Capture the cell that displays the provided text and extract its [x, y] central coordinate. 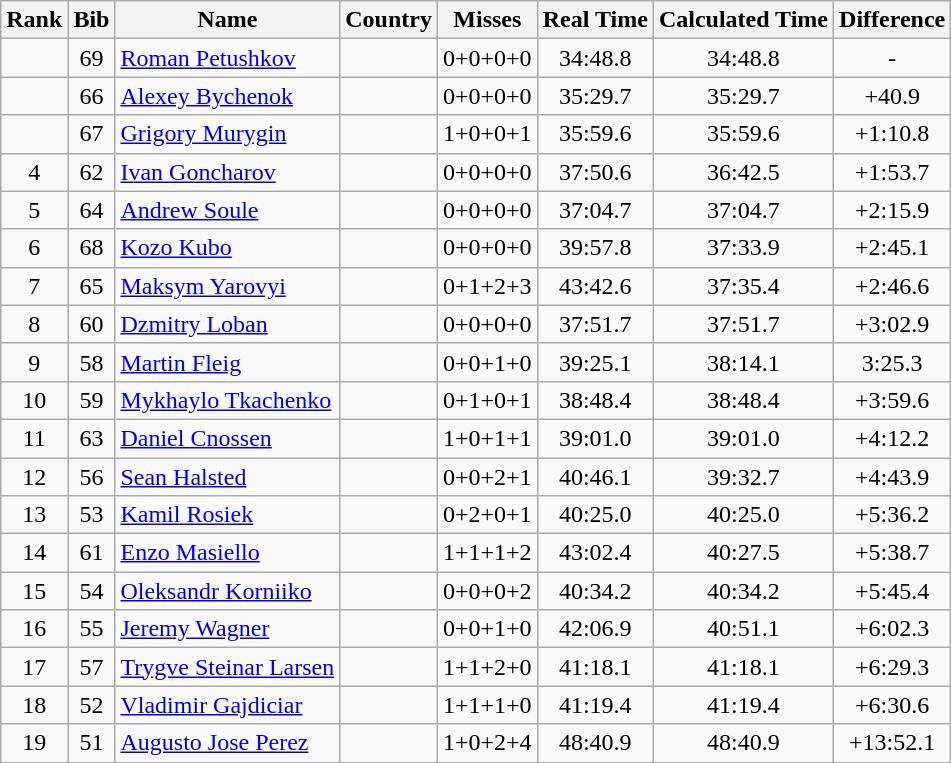
Bib [92, 20]
39:32.7 [743, 477]
Trygve Steinar Larsen [228, 667]
+6:30.6 [892, 705]
4 [34, 172]
59 [92, 400]
17 [34, 667]
5 [34, 210]
Dzmitry Loban [228, 324]
Kamil Rosiek [228, 515]
Country [389, 20]
1+0+1+1 [487, 438]
+4:43.9 [892, 477]
+6:02.3 [892, 629]
+13:52.1 [892, 743]
+40.9 [892, 96]
Augusto Jose Perez [228, 743]
Real Time [595, 20]
69 [92, 58]
19 [34, 743]
53 [92, 515]
Name [228, 20]
+2:46.6 [892, 286]
Daniel Cnossen [228, 438]
0+1+0+1 [487, 400]
37:33.9 [743, 248]
54 [92, 591]
Kozo Kubo [228, 248]
Enzo Masiello [228, 553]
3:25.3 [892, 362]
+3:02.9 [892, 324]
12 [34, 477]
13 [34, 515]
36:42.5 [743, 172]
60 [92, 324]
8 [34, 324]
37:35.4 [743, 286]
15 [34, 591]
43:42.6 [595, 286]
56 [92, 477]
Ivan Goncharov [228, 172]
Vladimir Gajdiciar [228, 705]
1+1+1+0 [487, 705]
Jeremy Wagner [228, 629]
64 [92, 210]
+2:45.1 [892, 248]
16 [34, 629]
9 [34, 362]
14 [34, 553]
1+0+0+1 [487, 134]
52 [92, 705]
6 [34, 248]
39:25.1 [595, 362]
Oleksandr Korniiko [228, 591]
Rank [34, 20]
1+0+2+4 [487, 743]
7 [34, 286]
39:57.8 [595, 248]
Maksym Yarovyi [228, 286]
Roman Petushkov [228, 58]
0+2+0+1 [487, 515]
+6:29.3 [892, 667]
40:46.1 [595, 477]
+1:53.7 [892, 172]
Martin Fleig [228, 362]
61 [92, 553]
1+1+1+2 [487, 553]
Calculated Time [743, 20]
63 [92, 438]
Sean Halsted [228, 477]
68 [92, 248]
+3:59.6 [892, 400]
0+1+2+3 [487, 286]
10 [34, 400]
- [892, 58]
+4:12.2 [892, 438]
Mykhaylo Tkachenko [228, 400]
51 [92, 743]
66 [92, 96]
58 [92, 362]
37:50.6 [595, 172]
11 [34, 438]
62 [92, 172]
Difference [892, 20]
Alexey Bychenok [228, 96]
42:06.9 [595, 629]
0+0+0+2 [487, 591]
Andrew Soule [228, 210]
18 [34, 705]
1+1+2+0 [487, 667]
0+0+2+1 [487, 477]
+5:45.4 [892, 591]
43:02.4 [595, 553]
67 [92, 134]
+5:36.2 [892, 515]
40:27.5 [743, 553]
+1:10.8 [892, 134]
65 [92, 286]
Misses [487, 20]
38:14.1 [743, 362]
+2:15.9 [892, 210]
Grigory Murygin [228, 134]
55 [92, 629]
57 [92, 667]
40:51.1 [743, 629]
+5:38.7 [892, 553]
